Extract the (X, Y) coordinate from the center of the cell holding the provided text.  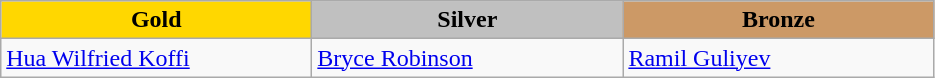
Gold (156, 20)
Bryce Robinson (468, 58)
Ramil Guliyev (778, 58)
Hua Wilfried Koffi (156, 58)
Bronze (778, 20)
Silver (468, 20)
